Pinpoint the cell where the given text exists, returning its [X, Y] midpoint coordinate. 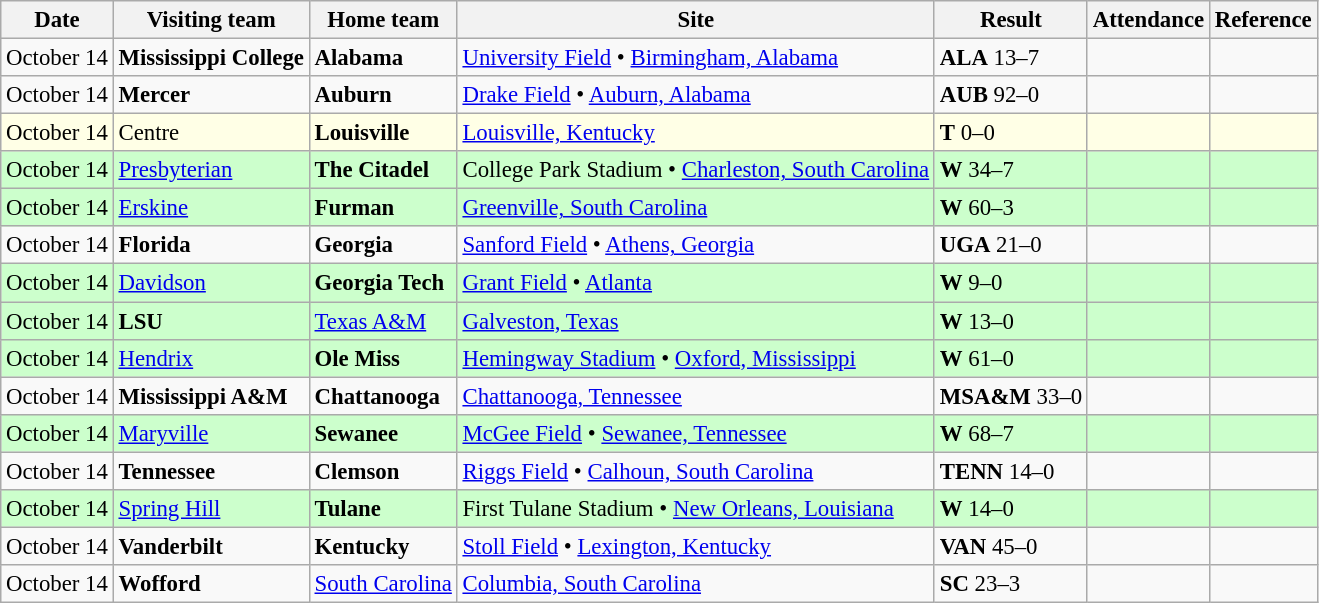
Georgia Tech [383, 283]
Presbyterian [211, 170]
T 0–0 [1010, 133]
Hemingway Stadium • Oxford, Mississippi [696, 358]
Result [1010, 20]
Florida [211, 245]
Hendrix [211, 358]
Columbia, South Carolina [696, 584]
Tulane [383, 509]
Chattanooga [383, 396]
Sanford Field • Athens, Georgia [696, 245]
Stoll Field • Lexington, Kentucky [696, 546]
Mercer [211, 95]
Georgia [383, 245]
Galveston, Texas [696, 321]
AUB 92–0 [1010, 95]
Mississippi A&M [211, 396]
Texas A&M [383, 321]
Maryville [211, 433]
Site [696, 20]
Spring Hill [211, 509]
SC 23–3 [1010, 584]
Louisville [383, 133]
Furman [383, 208]
University Field • Birmingham, Alabama [696, 58]
Wofford [211, 584]
W 61–0 [1010, 358]
Reference [1263, 20]
Auburn [383, 95]
W 13–0 [1010, 321]
First Tulane Stadium • New Orleans, Louisiana [696, 509]
Alabama [383, 58]
Visiting team [211, 20]
Grant Field • Atlanta [696, 283]
Centre [211, 133]
Erskine [211, 208]
W 68–7 [1010, 433]
TENN 14–0 [1010, 471]
South Carolina [383, 584]
Tennessee [211, 471]
Drake Field • Auburn, Alabama [696, 95]
Davidson [211, 283]
Mississippi College [211, 58]
The Citadel [383, 170]
W 34–7 [1010, 170]
Home team [383, 20]
Date [57, 20]
Louisville, Kentucky [696, 133]
W 60–3 [1010, 208]
Sewanee [383, 433]
McGee Field • Sewanee, Tennessee [696, 433]
College Park Stadium • Charleston, South Carolina [696, 170]
Greenville, South Carolina [696, 208]
Riggs Field • Calhoun, South Carolina [696, 471]
Attendance [1148, 20]
MSA&M 33–0 [1010, 396]
W 14–0 [1010, 509]
UGA 21–0 [1010, 245]
Vanderbilt [211, 546]
Chattanooga, Tennessee [696, 396]
W 9–0 [1010, 283]
Ole Miss [383, 358]
ALA 13–7 [1010, 58]
Clemson [383, 471]
VAN 45–0 [1010, 546]
Kentucky [383, 546]
LSU [211, 321]
